Determine the (x, y) coordinate at the center of the cell enclosing the given text.  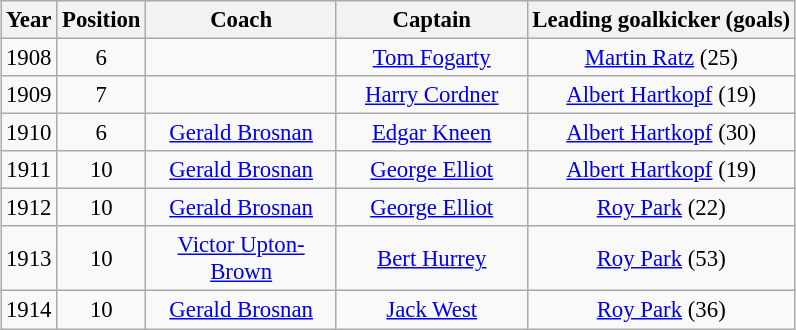
Roy Park (22) (661, 208)
Year (29, 20)
Coach (242, 20)
Jack West (432, 310)
1913 (29, 258)
1910 (29, 133)
1914 (29, 310)
Victor Upton-Brown (242, 258)
Edgar Kneen (432, 133)
1909 (29, 95)
1912 (29, 208)
Roy Park (36) (661, 310)
1908 (29, 58)
Martin Ratz (25) (661, 58)
Captain (432, 20)
Albert Hartkopf (30) (661, 133)
Position (102, 20)
Tom Fogarty (432, 58)
7 (102, 95)
1911 (29, 170)
Leading goalkicker (goals) (661, 20)
Roy Park (53) (661, 258)
Harry Cordner (432, 95)
Bert Hurrey (432, 258)
